Return the [X, Y] coordinate for the center point of the cell that contains the specified text.  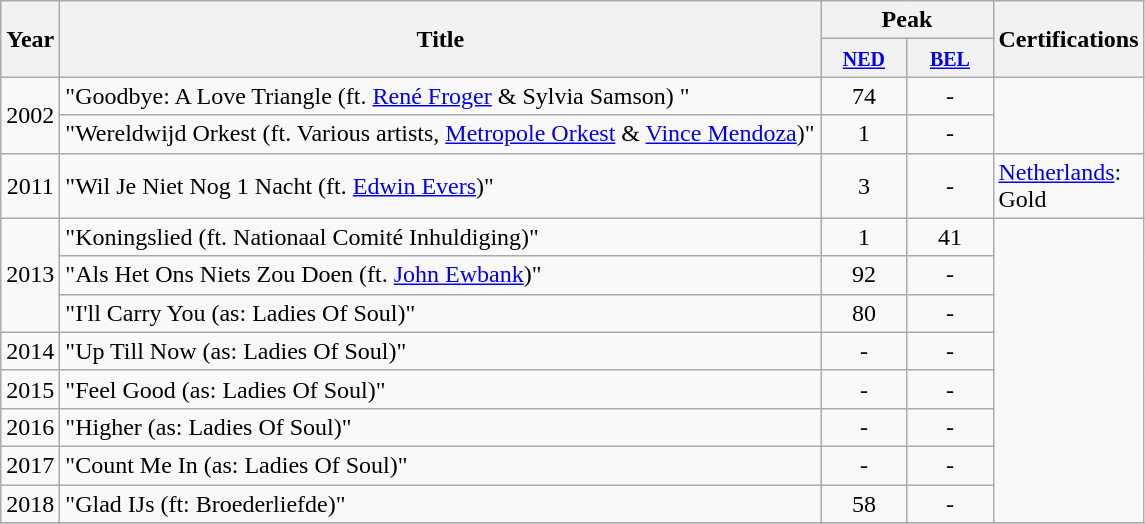
2017 [30, 465]
"Wil Je Niet Nog 1 Nacht (ft. Edwin Evers)" [440, 186]
74 [864, 96]
"Glad IJs (ft: Broederliefde)" [440, 503]
"Up Till Now (as: Ladies Of Soul)" [440, 351]
2014 [30, 351]
Certifications [1068, 39]
Peak [907, 20]
2013 [30, 275]
"I'll Carry You (as: Ladies Of Soul)" [440, 313]
"Goodbye: A Love Triangle (ft. René Froger & Sylvia Samson) " [440, 96]
2016 [30, 427]
"Count Me In (as: Ladies Of Soul)" [440, 465]
Title [440, 39]
"Feel Good (as: Ladies Of Soul)" [440, 389]
"Als Het Ons Niets Zou Doen (ft. John Ewbank)" [440, 275]
41 [950, 237]
BEL [950, 58]
92 [864, 275]
"Wereldwijd Orkest (ft. Various artists, Metropole Orkest & Vince Mendoza)" [440, 134]
2002 [30, 115]
2011 [30, 186]
Year [30, 39]
"Higher (as: Ladies Of Soul)" [440, 427]
3 [864, 186]
NED [864, 58]
80 [864, 313]
2015 [30, 389]
2018 [30, 503]
58 [864, 503]
"Koningslied (ft. Nationaal Comité Inhuldiging)" [440, 237]
Netherlands: Gold [1068, 186]
